Return the [X, Y] coordinate for the center point of the cell that contains the specified text.  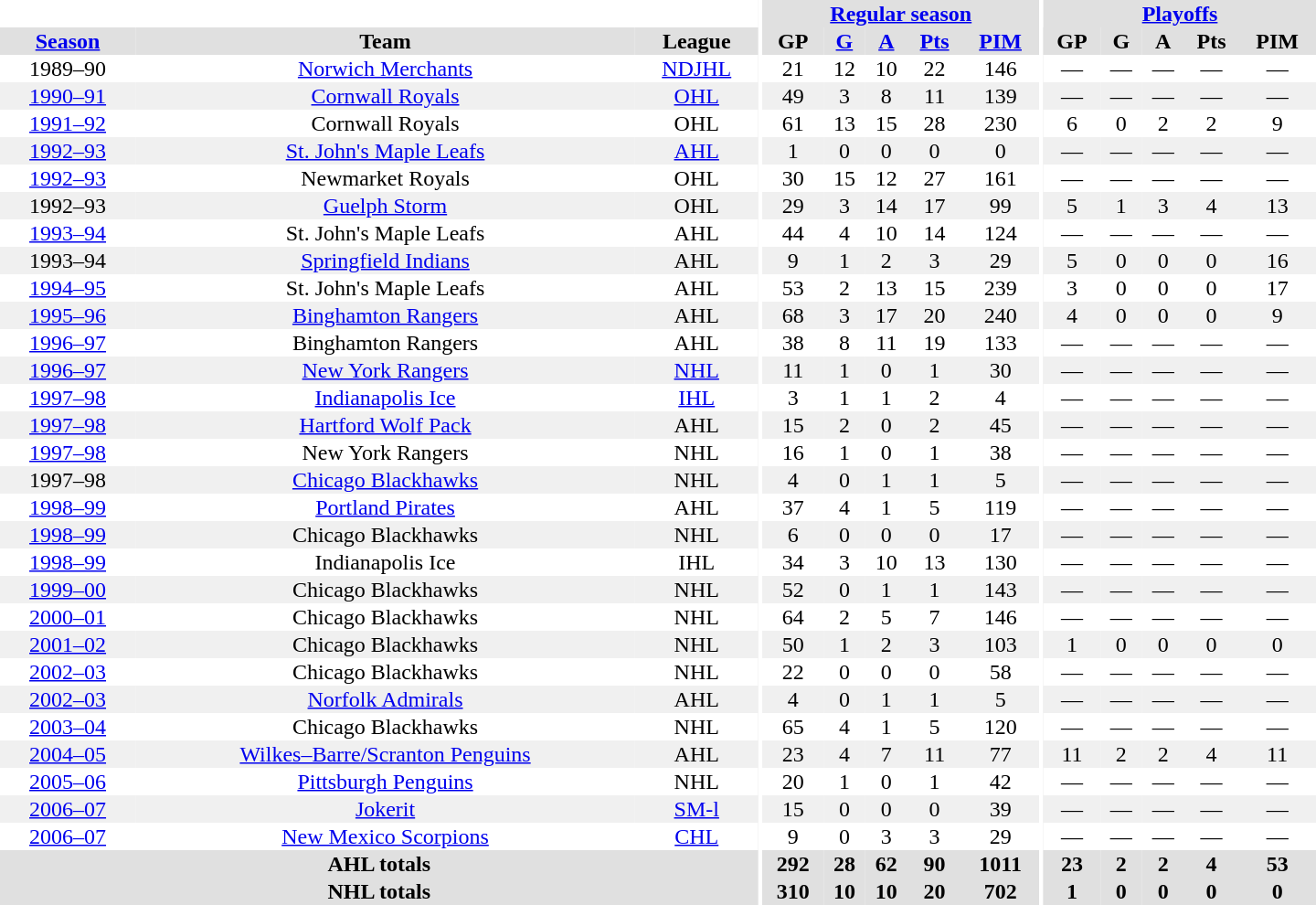
2001–02 [68, 644]
1011 [1000, 864]
Team [386, 41]
230 [1000, 123]
37 [793, 507]
124 [1000, 233]
90 [935, 864]
52 [793, 590]
Playoffs [1180, 14]
103 [1000, 644]
58 [1000, 672]
Norfolk Admirals [386, 699]
34 [793, 562]
240 [1000, 315]
1995–96 [68, 315]
50 [793, 644]
310 [793, 891]
62 [886, 864]
39 [1000, 809]
CHL [696, 836]
Season [68, 41]
61 [793, 123]
68 [793, 315]
65 [793, 727]
Hartford Wolf Pack [386, 425]
49 [793, 96]
Wilkes–Barre/Scranton Penguins [386, 754]
1991–92 [68, 123]
1994–95 [68, 288]
99 [1000, 206]
Jokerit [386, 809]
45 [1000, 425]
League [696, 41]
Portland Pirates [386, 507]
64 [793, 617]
130 [1000, 562]
AHL totals [378, 864]
143 [1000, 590]
292 [793, 864]
161 [1000, 178]
1989–90 [68, 69]
119 [1000, 507]
Guelph Storm [386, 206]
42 [1000, 782]
77 [1000, 754]
Pittsburgh Penguins [386, 782]
SM-l [696, 809]
44 [793, 233]
120 [1000, 727]
Norwich Merchants [386, 69]
139 [1000, 96]
1990–91 [68, 96]
Regular season [901, 14]
2000–01 [68, 617]
133 [1000, 343]
21 [793, 69]
19 [935, 343]
Springfield Indians [386, 261]
702 [1000, 891]
2003–04 [68, 727]
NHL totals [378, 891]
239 [1000, 288]
2004–05 [68, 754]
2005–06 [68, 782]
NDJHL [696, 69]
1999–00 [68, 590]
27 [935, 178]
New Mexico Scorpions [386, 836]
Newmarket Royals [386, 178]
